Capture the cell that displays the provided text and extract its [x, y] central coordinate. 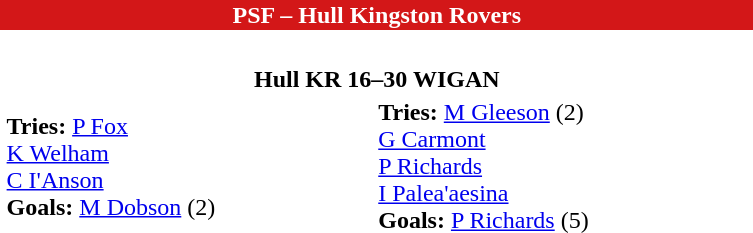
Hull KR 16–30 WIGAN [376, 79]
PSF – Hull Kingston Rovers [377, 15]
